Identify which cell holds the provided text, then report its [X, Y] central coordinate. 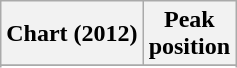
Peakposition [189, 34]
Chart (2012) [72, 34]
